Search for the cell housing the specified text and yield its (X, Y) center coordinate. 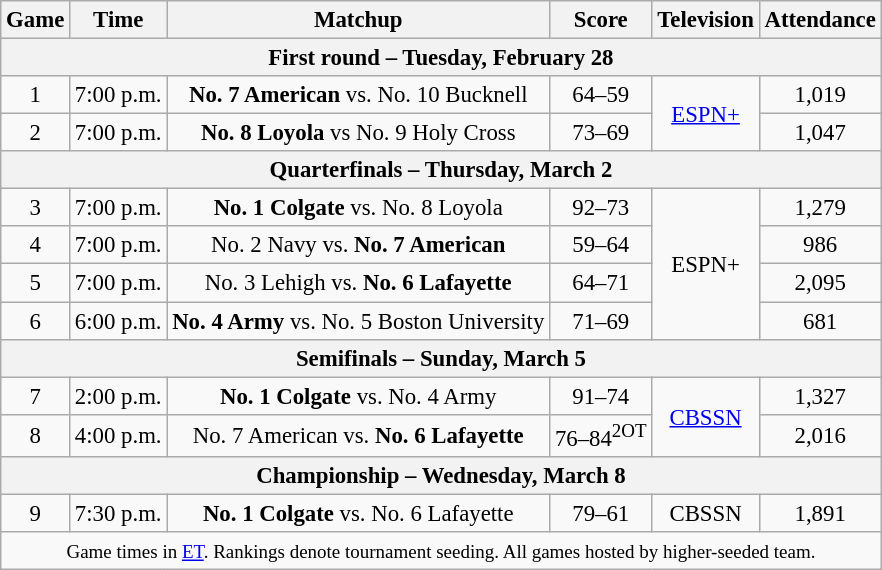
Television (706, 20)
4:00 p.m. (118, 435)
Quarterfinals – Thursday, March 2 (441, 170)
4 (36, 245)
1,891 (820, 513)
No. 8 Loyola vs No. 9 Holy Cross (358, 133)
2 (36, 133)
8 (36, 435)
No. 3 Lehigh vs. No. 6 Lafayette (358, 283)
No. 1 Colgate vs. No. 8 Loyola (358, 208)
1 (36, 95)
76–842OT (601, 435)
First round – Tuesday, February 28 (441, 58)
3 (36, 208)
64–59 (601, 95)
No. 1 Colgate vs. No. 4 Army (358, 396)
No. 7 American vs. No. 6 Lafayette (358, 435)
Championship – Wednesday, March 8 (441, 476)
Matchup (358, 20)
1,019 (820, 95)
9 (36, 513)
1,047 (820, 133)
2,095 (820, 283)
2,016 (820, 435)
Game (36, 20)
6:00 p.m. (118, 321)
Game times in ET. Rankings denote tournament seeding. All games hosted by higher-seeded team. (441, 551)
7:30 p.m. (118, 513)
1,327 (820, 396)
73–69 (601, 133)
91–74 (601, 396)
7 (36, 396)
79–61 (601, 513)
5 (36, 283)
Semifinals – Sunday, March 5 (441, 358)
64–71 (601, 283)
Attendance (820, 20)
No. 2 Navy vs. No. 7 American (358, 245)
681 (820, 321)
59–64 (601, 245)
1,279 (820, 208)
2:00 p.m. (118, 396)
Time (118, 20)
Score (601, 20)
71–69 (601, 321)
No. 7 American vs. No. 10 Bucknell (358, 95)
No. 1 Colgate vs. No. 6 Lafayette (358, 513)
92–73 (601, 208)
No. 4 Army vs. No. 5 Boston University (358, 321)
986 (820, 245)
6 (36, 321)
